Output the (x, y) coordinate of the center of the cell containing the given text.  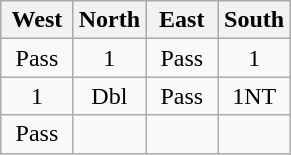
South (254, 20)
East (182, 20)
West (37, 20)
Dbl (109, 96)
North (109, 20)
1NT (254, 96)
